Capture the cell that displays the provided text and extract its (x, y) central coordinate. 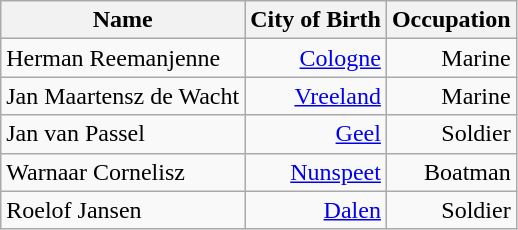
Roelof Jansen (123, 210)
Vreeland (316, 96)
Herman Reemanjenne (123, 58)
City of Birth (316, 20)
Geel (316, 134)
Name (123, 20)
Cologne (316, 58)
Jan Maartensz de Wacht (123, 96)
Jan van Passel (123, 134)
Occupation (451, 20)
Nunspeet (316, 172)
Warnaar Cornelisz (123, 172)
Boatman (451, 172)
Dalen (316, 210)
